Detect which cell encompasses the target text, then output its (x, y) center coordinate. 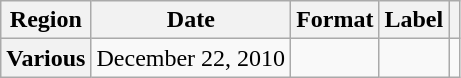
Various (46, 58)
Date (191, 20)
Label (414, 20)
Region (46, 20)
December 22, 2010 (191, 58)
Format (335, 20)
